Capture the cell that displays the provided text and extract its [X, Y] central coordinate. 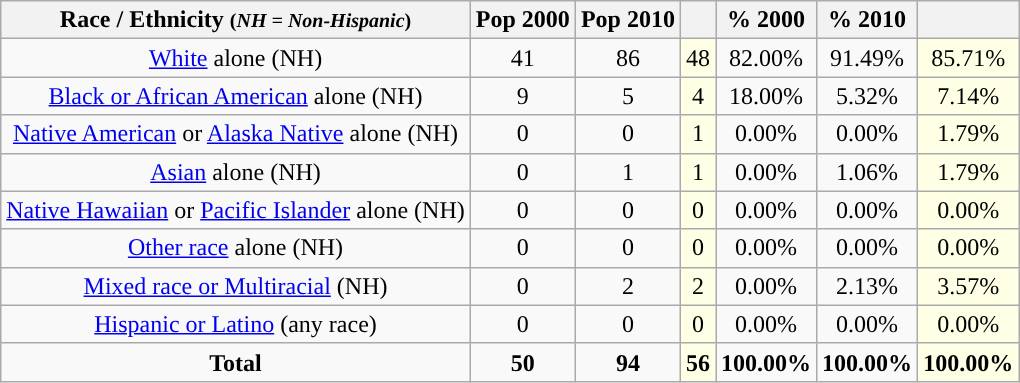
86 [628, 58]
Pop 2010 [628, 20]
Native American or Alaska Native alone (NH) [236, 134]
Race / Ethnicity (NH = Non-Hispanic) [236, 20]
White alone (NH) [236, 58]
4 [698, 96]
Black or African American alone (NH) [236, 96]
9 [522, 96]
Native Hawaiian or Pacific Islander alone (NH) [236, 210]
5 [628, 96]
48 [698, 58]
1.06% [868, 172]
56 [698, 362]
18.00% [766, 96]
Other race alone (NH) [236, 248]
Hispanic or Latino (any race) [236, 324]
94 [628, 362]
91.49% [868, 58]
82.00% [766, 58]
Total [236, 362]
41 [522, 58]
2.13% [868, 286]
% 2010 [868, 20]
Mixed race or Multiracial (NH) [236, 286]
% 2000 [766, 20]
5.32% [868, 96]
85.71% [968, 58]
50 [522, 362]
Asian alone (NH) [236, 172]
Pop 2000 [522, 20]
3.57% [968, 286]
7.14% [968, 96]
